Locate the cell with the specified text and output its [X, Y] center coordinate. 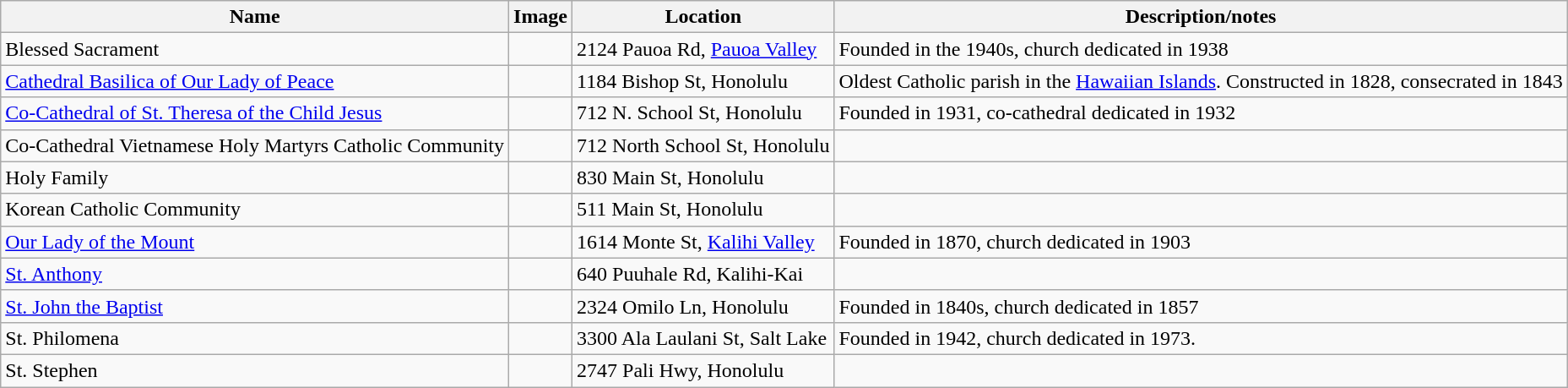
St. Stephen [255, 370]
Co-Cathedral Vietnamese Holy Martyrs Catholic Community [255, 145]
Image [540, 17]
Blessed Sacrament [255, 49]
St. Anthony [255, 274]
St. Philomena [255, 338]
511 Main St, Honolulu [703, 210]
Name [255, 17]
Holy Family [255, 178]
2324 Omilo Ln, Honolulu [703, 306]
1184 Bishop St, Honolulu [703, 81]
Founded in 1942, church dedicated in 1973. [1201, 338]
640 Puuhale Rd, Kalihi-Kai [703, 274]
2747 Pali Hwy, Honolulu [703, 370]
3300 Ala Laulani St, Salt Lake [703, 338]
Oldest Catholic parish in the Hawaiian Islands. Constructed in 1828, consecrated in 1843 [1201, 81]
Co-Cathedral of St. Theresa of the Child Jesus [255, 113]
Location [703, 17]
Korean Catholic Community [255, 210]
Our Lady of the Mount [255, 242]
712 N. School St, Honolulu [703, 113]
830 Main St, Honolulu [703, 178]
Founded in 1840s, church dedicated in 1857 [1201, 306]
Founded in 1931, co-cathedral dedicated in 1932 [1201, 113]
Cathedral Basilica of Our Lady of Peace [255, 81]
Description/notes [1201, 17]
712 North School St, Honolulu [703, 145]
Founded in 1870, church dedicated in 1903 [1201, 242]
1614 Monte St, Kalihi Valley [703, 242]
St. John the Baptist [255, 306]
Founded in the 1940s, church dedicated in 1938 [1201, 49]
2124 Pauoa Rd, Pauoa Valley [703, 49]
